Determine the [x, y] coordinate at the center of the cell enclosing the given text.  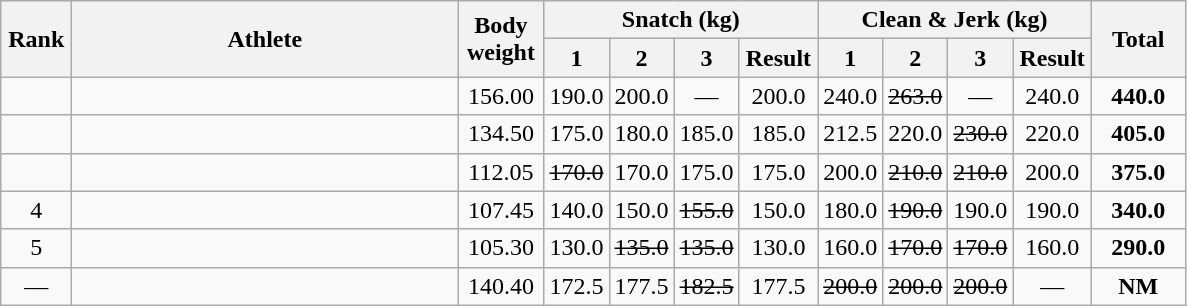
Body weight [501, 39]
105.30 [501, 248]
172.5 [576, 286]
263.0 [916, 96]
230.0 [980, 134]
NM [1138, 286]
Snatch (kg) [681, 20]
155.0 [706, 210]
140.40 [501, 286]
107.45 [501, 210]
112.05 [501, 172]
212.5 [850, 134]
134.50 [501, 134]
375.0 [1138, 172]
Rank [36, 39]
140.0 [576, 210]
5 [36, 248]
405.0 [1138, 134]
4 [36, 210]
182.5 [706, 286]
440.0 [1138, 96]
Athlete [265, 39]
Total [1138, 39]
Clean & Jerk (kg) [955, 20]
340.0 [1138, 210]
156.00 [501, 96]
290.0 [1138, 248]
